Detect which cell encompasses the target text, then output its (X, Y) center coordinate. 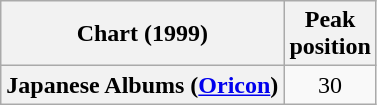
Japanese Albums (Oricon) (142, 85)
Chart (1999) (142, 34)
30 (330, 85)
Peak position (330, 34)
